Determine the [x, y] coordinate at the center of the cell enclosing the given text.  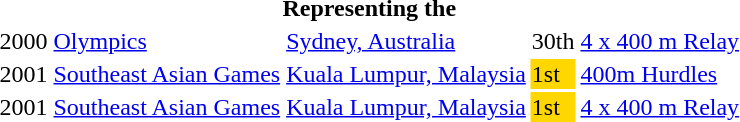
Sydney, Australia [406, 41]
Olympics [167, 41]
30th [553, 41]
